Find where the given text appears and provide that cell's center as (x, y) coordinate. 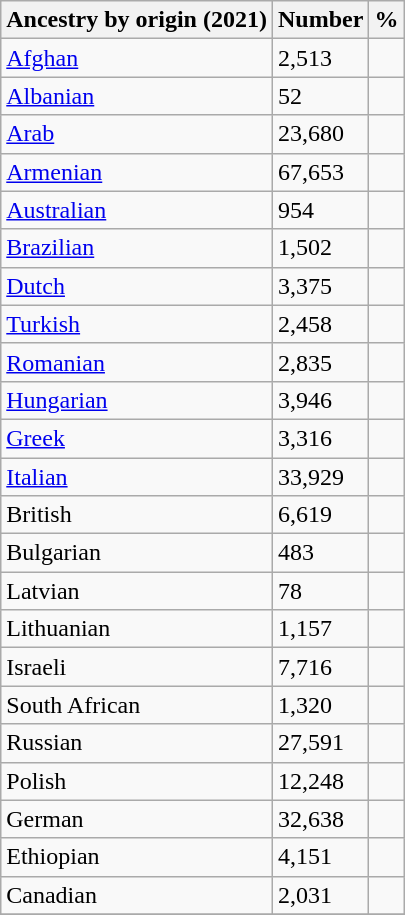
British (137, 515)
Ethiopian (137, 857)
Greek (137, 438)
1,320 (320, 705)
6,619 (320, 515)
483 (320, 553)
3,316 (320, 438)
2,835 (320, 362)
German (137, 819)
% (386, 20)
2,513 (320, 58)
South African (137, 705)
4,151 (320, 857)
Ancestry by origin (2021) (137, 20)
2,458 (320, 324)
27,591 (320, 743)
954 (320, 210)
Brazilian (137, 248)
2,031 (320, 895)
Afghan (137, 58)
1,502 (320, 248)
Albanian (137, 96)
67,653 (320, 172)
3,375 (320, 286)
Lithuanian (137, 629)
Dutch (137, 286)
Latvian (137, 591)
Arab (137, 134)
3,946 (320, 400)
Australian (137, 210)
Turkish (137, 324)
Polish (137, 781)
33,929 (320, 477)
Hungarian (137, 400)
Number (320, 20)
Canadian (137, 895)
Romanian (137, 362)
78 (320, 591)
7,716 (320, 667)
12,248 (320, 781)
Armenian (137, 172)
Russian (137, 743)
23,680 (320, 134)
Italian (137, 477)
Israeli (137, 667)
Bulgarian (137, 553)
32,638 (320, 819)
1,157 (320, 629)
52 (320, 96)
